For the text-containing cell, return its midpoint in (X, Y) coordinate format. 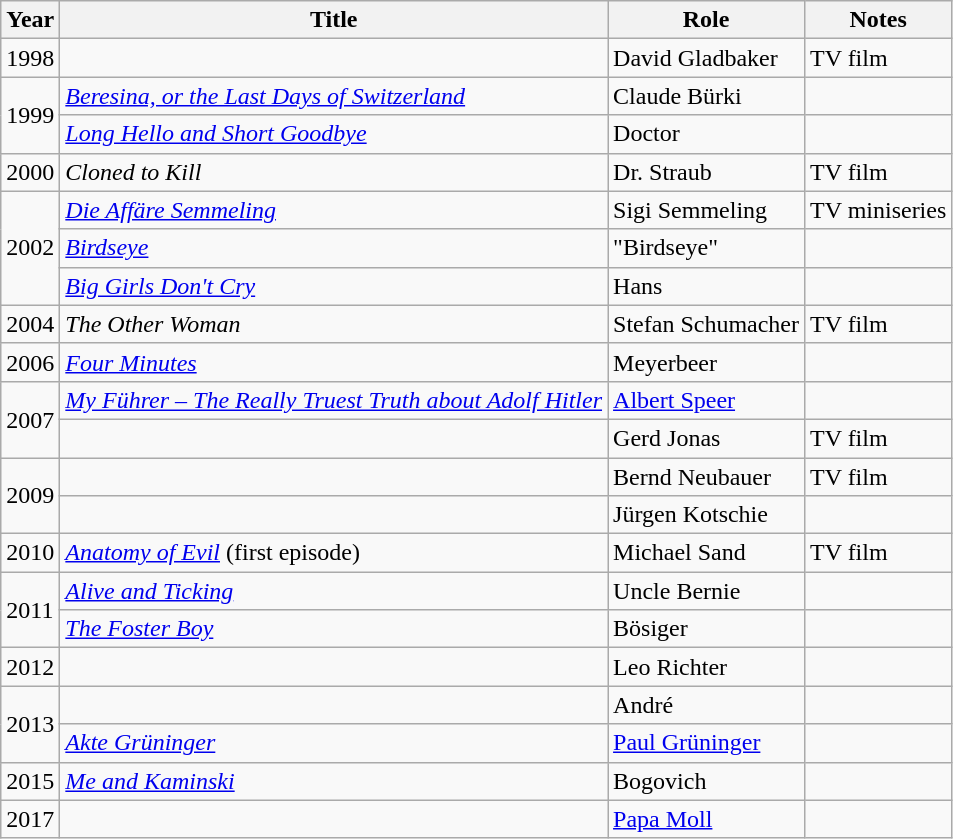
TV miniseries (878, 210)
2015 (30, 781)
Meyerbeer (706, 362)
The Other Woman (334, 324)
Sigi Semmeling (706, 210)
1999 (30, 115)
2017 (30, 819)
2009 (30, 496)
Doctor (706, 134)
2002 (30, 248)
Paul Grüninger (706, 743)
Beresina, or the Last Days of Switzerland (334, 96)
Four Minutes (334, 362)
André (706, 705)
2000 (30, 172)
2010 (30, 553)
David Gladbaker (706, 58)
Big Girls Don't Cry (334, 286)
Long Hello and Short Goodbye (334, 134)
Uncle Bernie (706, 591)
Gerd Jonas (706, 438)
The Foster Boy (334, 629)
2011 (30, 610)
Role (706, 20)
My Führer – The Really Truest Truth about Adolf Hitler (334, 400)
Alive and Ticking (334, 591)
Birdseye (334, 248)
Leo Richter (706, 667)
Michael Sand (706, 553)
1998 (30, 58)
Albert Speer (706, 400)
2007 (30, 419)
2006 (30, 362)
Die Affäre Semmeling (334, 210)
Dr. Straub (706, 172)
Papa Moll (706, 819)
2013 (30, 724)
Year (30, 20)
Notes (878, 20)
Anatomy of Evil (first episode) (334, 553)
Bösiger (706, 629)
Claude Bürki (706, 96)
Title (334, 20)
Bernd Neubauer (706, 477)
Akte Grüninger (334, 743)
Jürgen Kotschie (706, 515)
Cloned to Kill (334, 172)
Me and Kaminski (334, 781)
2004 (30, 324)
Stefan Schumacher (706, 324)
Hans (706, 286)
Bogovich (706, 781)
"Birdseye" (706, 248)
2012 (30, 667)
